Return [x, y] of the center of cell containing provided text 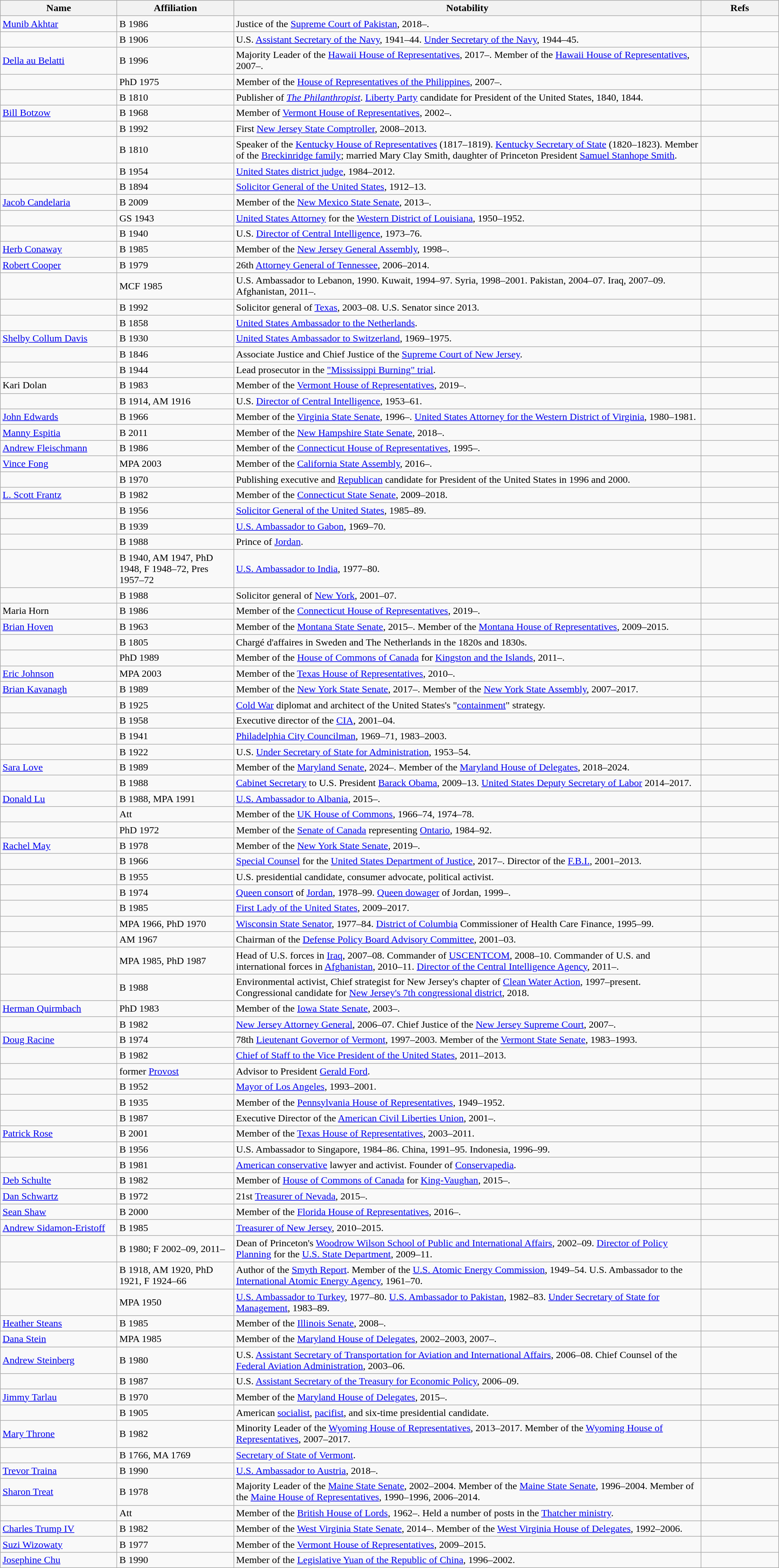
U.S. Under Secretary of State for Administration, 1953–54. [468, 752]
B 2000 [175, 1212]
Member of the Vermont House of Representatives, 2009–2015. [468, 1544]
Josephine Chu [59, 1560]
United States Ambassador to the Netherlands. [468, 323]
B 1940, AM 1947, PhD 1948, F 1948–72, Pres 1957–72 [175, 569]
PhD 1975 [175, 82]
Advisor to President Gerald Ford. [468, 1071]
MPA 1950 [175, 1302]
Treasurer of New Jersey, 2010–2015. [468, 1227]
B 1977 [175, 1544]
Executive Director of the American Civil Liberties Union, 2001–. [468, 1118]
U.S. presidential candidate, consumer advocate, political activist. [468, 877]
Member of the British House of Lords, 1962–. Held a number of posts in the Thatcher ministry. [468, 1513]
Rachel May [59, 846]
United States district judge, 1984–2012. [468, 171]
Member of the UK House of Commons, 1966–74, 1974–78. [468, 814]
Member of the Connecticut State Senate, 2009–2018. [468, 495]
U.S. Ambassador to Austria, 2018–. [468, 1471]
B 1925 [175, 705]
Majority Leader of the Hawaii House of Representatives, 2017–. Member of the Hawaii House of Representatives, 2007–. [468, 61]
B 1972 [175, 1196]
Member of the New Jersey General Assembly, 1998–. [468, 249]
Charles Trump IV [59, 1529]
United States Attorney for the Western District of Louisiana, 1950–1952. [468, 218]
B 1905 [175, 1413]
PhD 1972 [175, 830]
Member of the Florida House of Representatives, 2016–. [468, 1212]
Member of the New York State Senate, 2019–. [468, 846]
B 1894 [175, 187]
Member of the California State Assembly, 2016–. [468, 463]
Member of Vermont House of Representatives, 2002–. [468, 113]
B 1805 [175, 642]
First New Jersey State Comptroller, 2008–2013. [468, 129]
B 2011 [175, 432]
Member of the House of Representatives of the Philippines, 2007–. [468, 82]
American conservative lawyer and activist. Founder of Conservapedia. [468, 1165]
Sean Shaw [59, 1212]
B 1958 [175, 720]
Member of the Illinois Senate, 2008–. [468, 1324]
Justice of the Supreme Court of Pakistan, 2018–. [468, 24]
U.S. Ambassador to Gabon, 1969–70. [468, 526]
B 1980 [175, 1360]
Refs [740, 8]
B 1968 [175, 113]
Kari Dolan [59, 385]
U.S. Assistant Secretary of the Navy, 1941–44. Under Secretary of the Navy, 1944–45. [468, 39]
Andrew Steinberg [59, 1360]
L. Scott Frantz [59, 495]
Member of the New Mexico State Senate, 2013–. [468, 202]
Donald Lu [59, 799]
Member of the Vermont House of Representatives, 2019–. [468, 385]
Deb Schulte [59, 1181]
B 1983 [175, 385]
78th Lieutenant Governor of Vermont, 1997–2003. Member of the Vermont State Senate, 1983–1993. [468, 1040]
American socialist, pacifist, and six-time presidential candidate. [468, 1413]
Munib Akhtar [59, 24]
Philadelphia City Councilman, 1969–71, 1983–2003. [468, 736]
Suzi Wizowaty [59, 1544]
AM 1967 [175, 939]
former Provost [175, 1071]
Member of the Maryland Senate, 2024–. Member of the Maryland House of Delegates, 2018–2024. [468, 768]
B 1858 [175, 323]
Special Counsel for the United States Department of Justice, 2017–. Director of the F.B.I., 2001–2013. [468, 861]
B 1922 [175, 752]
Cold War diplomat and architect of the United States's "containment" strategy. [468, 705]
Andrew Sidamon-Eristoff [59, 1227]
Eric Johnson [59, 673]
Dana Stein [59, 1339]
U.S. Ambassador to India, 1977–80. [468, 569]
Queen consort of Jordan, 1978–99. Queen dowager of Jordan, 1999–. [468, 892]
Solicitor general of New York, 2001–07. [468, 595]
B 1955 [175, 877]
U.S. Ambassador to Lebanon, 1990. Kuwait, 1994–97. Syria, 1998–2001. Pakistan, 2004–07. Iraq, 2007–09. Afghanistan, 2011–. [468, 286]
Chief of Staff to the Vice President of the United States, 2011–2013. [468, 1056]
Robert Cooper [59, 265]
B 1846 [175, 354]
Member of House of Commons of Canada for King-Vaughan, 2015–. [468, 1181]
Wisconsin State Senator, 1977–84. District of Columbia Commissioner of Health Care Finance, 1995–99. [468, 924]
New Jersey Attorney General, 2006–07. Chief Justice of the New Jersey Supreme Court, 2007–. [468, 1024]
Member of the West Virginia State Senate, 2014–. Member of the West Virginia House of Delegates, 1992–2006. [468, 1529]
Jimmy Tarlau [59, 1397]
Sharon Treat [59, 1492]
Solicitor General of the United States, 1985–89. [468, 511]
Della au Belatti [59, 61]
GS 1943 [175, 218]
U.S. Assistant Secretary of the Treasury for Economic Policy, 2006–09. [468, 1381]
Member of the Texas House of Representatives, 2010–. [468, 673]
B 2009 [175, 202]
Notability [468, 8]
Brian Hoven [59, 627]
Chairman of the Defense Policy Board Advisory Committee, 2001–03. [468, 939]
Member of the Connecticut House of Representatives, 2019–. [468, 611]
21st Treasurer of Nevada, 2015–. [468, 1196]
B 1914, AM 1916 [175, 401]
Maria Horn [59, 611]
Heather Steans [59, 1324]
Member of the House of Commons of Canada for Kingston and the Islands, 2011–. [468, 658]
Secretary of State of Vermont. [468, 1455]
Jacob Candelaria [59, 202]
Member of the Maryland House of Delegates, 2015–. [468, 1397]
PhD 1983 [175, 1008]
B 1954 [175, 171]
Chargé d'affaires in Sweden and The Netherlands in the 1820s and 1830s. [468, 642]
U.S. Ambassador to Turkey, 1977–80. U.S. Ambassador to Pakistan, 1982–83. Under Secretary of State for Management, 1983–89. [468, 1302]
Member of the Pennsylvania House of Representatives, 1949–1952. [468, 1102]
Member of the Senate of Canada representing Ontario, 1984–92. [468, 830]
B 1979 [175, 265]
B 1952 [175, 1087]
U.S. Director of Central Intelligence, 1953–61. [468, 401]
B 1939 [175, 526]
Herb Conaway [59, 249]
Member of the Texas House of Representatives, 2003–2011. [468, 1134]
John Edwards [59, 417]
B 1935 [175, 1102]
Brian Kavanagh [59, 689]
B 1963 [175, 627]
U.S. Ambassador to Singapore, 1984–86. China, 1991–95. Indonesia, 1996–99. [468, 1149]
Solicitor General of the United States, 1912–13. [468, 187]
B 2001 [175, 1134]
Shelby Collum Davis [59, 339]
26th Attorney General of Tennessee, 2006–2014. [468, 265]
Associate Justice and Chief Justice of the Supreme Court of New Jersey. [468, 354]
Member of the Montana State Senate, 2015–. Member of the Montana House of Representatives, 2009–2015. [468, 627]
Patrick Rose [59, 1134]
B 1980; F 2002–09, 2011– [175, 1248]
Name [59, 8]
First Lady of the United States, 2009–2017. [468, 908]
Prince of Jordan. [468, 542]
Author of the Smyth Report. Member of the U.S. Atomic Energy Commission, 1949–54. U.S. Ambassador to the International Atomic Energy Agency, 1961–70. [468, 1275]
Member of the Connecticut House of Representatives, 1995–. [468, 448]
Executive director of the CIA, 2001–04. [468, 720]
Member of the Legislative Yuan of the Republic of China, 1996–2002. [468, 1560]
Sara Love [59, 768]
United States Ambassador to Switzerland, 1969–1975. [468, 339]
B 1906 [175, 39]
Member of the New York State Senate, 2017–. Member of the New York State Assembly, 2007–2017. [468, 689]
Vince Fong [59, 463]
B 1940 [175, 234]
Doug Racine [59, 1040]
Publishing executive and Republican candidate for President of the United States in 1996 and 2000. [468, 480]
Herman Quirmbach [59, 1008]
Manny Espitia [59, 432]
Andrew Fleischmann [59, 448]
MCF 1985 [175, 286]
B 1944 [175, 370]
Minority Leader of the Wyoming House of Representatives, 2013–2017. Member of the Wyoming House of Representatives, 2007–2017. [468, 1434]
Mary Throne [59, 1434]
U.S. Director of Central Intelligence, 1973–76. [468, 234]
B 1941 [175, 736]
B 1766, MA 1769 [175, 1455]
B 1996 [175, 61]
Member of the Iowa State Senate, 2003–. [468, 1008]
U.S. Ambassador to Albania, 2015–. [468, 799]
B 1930 [175, 339]
Affiliation [175, 8]
Mayor of Los Angeles, 1993–2001. [468, 1087]
Member of the Virginia State Senate, 1996–. United States Attorney for the Western District of Virginia, 1980–1981. [468, 417]
B 1988, MPA 1991 [175, 799]
Member of the New Hampshire State Senate, 2018–. [468, 432]
Dan Schwartz [59, 1196]
PhD 1989 [175, 658]
Bill Botzow [59, 113]
MPA 1985, PhD 1987 [175, 961]
Publisher of The Philanthropist. Liberty Party candidate for President of the United States, 1840, 1844. [468, 97]
B 1918, AM 1920, PhD 1921, F 1924–66 [175, 1275]
B 1981 [175, 1165]
Solicitor general of Texas, 2003–08. U.S. Senator since 2013. [468, 307]
Trevor Traina [59, 1471]
Cabinet Secretary to U.S. President Barack Obama, 2009–13. United States Deputy Secretary of Labor 2014–2017. [468, 783]
Member of the Maryland House of Delegates, 2002–2003, 2007–. [468, 1339]
Lead prosecutor in the "Mississippi Burning" trial. [468, 370]
MPA 1966, PhD 1970 [175, 924]
MPA 1985 [175, 1339]
